Capture the cell that displays the provided text and extract its [X, Y] central coordinate. 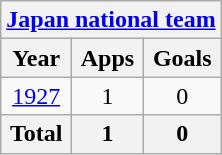
Total [36, 134]
Japan national team [111, 20]
1927 [36, 96]
Apps [108, 58]
Goals [182, 58]
Year [36, 58]
